Scan for the cell matching the given text and deliver its (X, Y) coordinate at center. 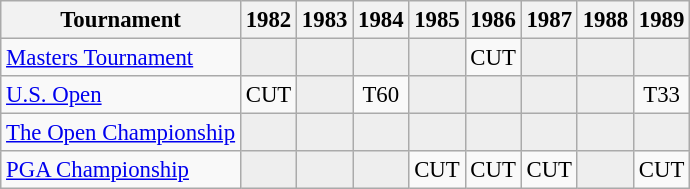
1986 (493, 20)
1989 (661, 20)
T60 (381, 95)
1984 (381, 20)
The Open Championship (121, 133)
T33 (661, 95)
Tournament (121, 20)
1982 (268, 20)
1983 (325, 20)
Masters Tournament (121, 58)
PGA Championship (121, 170)
U.S. Open (121, 95)
1985 (437, 20)
1987 (549, 20)
1988 (605, 20)
